Locate the cell with the specified text and output its (x, y) center coordinate. 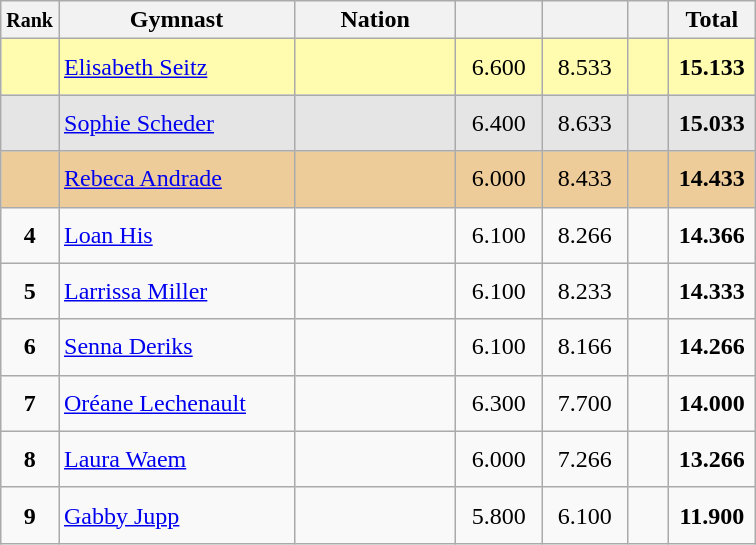
6.400 (499, 123)
15.133 (712, 67)
8.433 (585, 179)
8 (30, 459)
14.333 (712, 291)
Rank (30, 20)
Gymnast (176, 20)
6.600 (499, 67)
Senna Deriks (176, 347)
13.266 (712, 459)
6 (30, 347)
8.266 (585, 235)
Elisabeth Seitz (176, 67)
Oréane Lechenault (176, 403)
Loan His (176, 235)
Gabby Jupp (176, 515)
6.300 (499, 403)
4 (30, 235)
Total (712, 20)
Laura Waem (176, 459)
8.166 (585, 347)
9 (30, 515)
Nation (376, 20)
7.700 (585, 403)
Larrissa Miller (176, 291)
14.266 (712, 347)
14.433 (712, 179)
7 (30, 403)
8.633 (585, 123)
Rebeca Andrade (176, 179)
8.233 (585, 291)
8.533 (585, 67)
7.266 (585, 459)
11.900 (712, 515)
15.033 (712, 123)
5.800 (499, 515)
Sophie Scheder (176, 123)
5 (30, 291)
14.000 (712, 403)
14.366 (712, 235)
